For the text-containing cell, return its midpoint in (x, y) coordinate format. 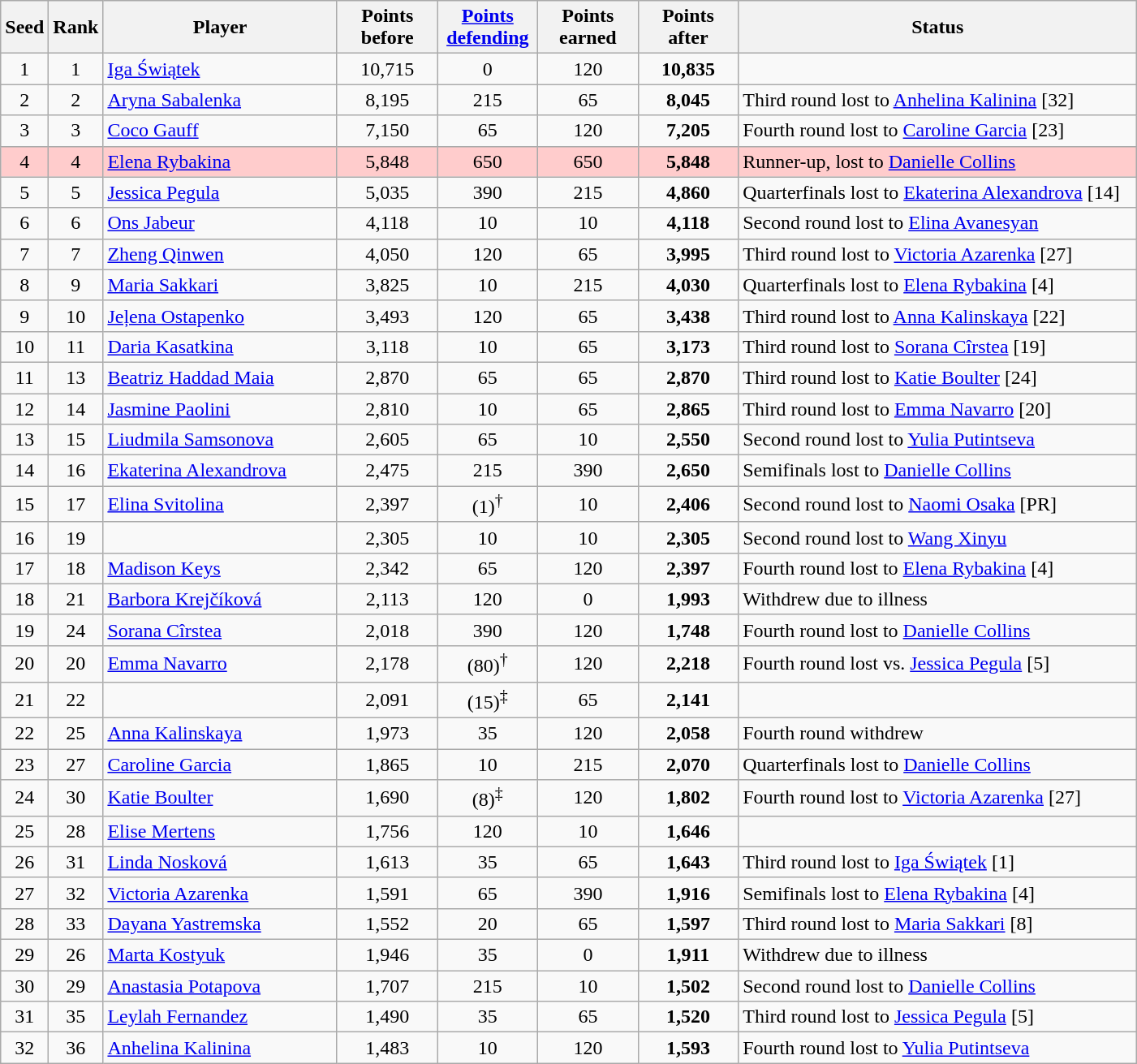
1,911 (688, 955)
Fourth round lost vs. Jessica Pegula [5] (938, 664)
Third round lost to Maria Sakkari [8] (938, 924)
Second round lost to Yulia Putintseva (938, 440)
Barbora Krejčíková (221, 599)
Semifinals lost to Elena Rybakina [4] (938, 893)
1,690 (387, 799)
Anhelina Kalinina (221, 1048)
Second round lost to Elina Avanesyan (938, 223)
Points before (387, 28)
12 (24, 408)
Third round lost to Iga Świątek [1] (938, 862)
8,195 (387, 100)
2,810 (387, 408)
Anastasia Potapova (221, 986)
(15)‡ (488, 700)
Third round lost to Sorana Cîrstea [19] (938, 347)
1,643 (688, 862)
Iga Świątek (221, 69)
4,050 (387, 254)
Runner-up, lost to Danielle Collins (938, 162)
2,605 (387, 440)
Jasmine Paolini (221, 408)
3,825 (387, 285)
Jeļena Ostapenko (221, 316)
2,091 (387, 700)
2,113 (387, 599)
Linda Nosková (221, 862)
Rank (76, 28)
1,591 (387, 893)
1,520 (688, 1017)
1,946 (387, 955)
1,865 (387, 765)
Fourth round lost to Danielle Collins (938, 630)
Second round lost to Wang Xinyu (938, 537)
4,030 (688, 285)
10,835 (688, 69)
2,550 (688, 440)
Zheng Qinwen (221, 254)
Marta Kostyuk (221, 955)
5,035 (387, 192)
Quarterfinals lost to Elena Rybakina [4] (938, 285)
Third round lost to Victoria Azarenka [27] (938, 254)
36 (76, 1048)
1,707 (387, 986)
23 (24, 765)
(80)† (488, 664)
3,995 (688, 254)
2,406 (688, 505)
2,018 (387, 630)
2,342 (387, 568)
Seed (24, 28)
(1)† (488, 505)
1,802 (688, 799)
Elise Mertens (221, 831)
Aryna Sabalenka (221, 100)
Caroline Garcia (221, 765)
Points defending (488, 28)
2,070 (688, 765)
Daria Kasatkina (221, 347)
Jessica Pegula (221, 192)
2,178 (387, 664)
33 (76, 924)
2,650 (688, 471)
Madison Keys (221, 568)
1,973 (387, 734)
3,173 (688, 347)
Victoria Azarenka (221, 893)
Quarterfinals lost to Ekaterina Alexandrova [14] (938, 192)
Elina Svitolina (221, 505)
Elena Rybakina (221, 162)
Player (221, 28)
Third round lost to Emma Navarro [20] (938, 408)
Third round lost to Anhelina Kalinina [32] (938, 100)
1,597 (688, 924)
7,150 (387, 131)
Fourth round lost to Elena Rybakina [4] (938, 568)
1,593 (688, 1048)
Leylah Fernandez (221, 1017)
Fourth round lost to Victoria Azarenka [27] (938, 799)
3,438 (688, 316)
Fourth round withdrew (938, 734)
1,552 (387, 924)
Fourth round lost to Yulia Putintseva (938, 1048)
Third round lost to Jessica Pegula [5] (938, 1017)
Maria Sakkari (221, 285)
Second round lost to Danielle Collins (938, 986)
1,646 (688, 831)
2,218 (688, 664)
3,493 (387, 316)
1,613 (387, 862)
Third round lost to Anna Kalinskaya [22] (938, 316)
Sorana Cîrstea (221, 630)
Beatriz Haddad Maia (221, 377)
Second round lost to Naomi Osaka [PR] (938, 505)
1,483 (387, 1048)
Fourth round lost to Caroline Garcia [23] (938, 131)
Katie Boulter (221, 799)
Semifinals lost to Danielle Collins (938, 471)
1,748 (688, 630)
7,205 (688, 131)
1,756 (387, 831)
Status (938, 28)
(8)‡ (488, 799)
2,865 (688, 408)
2,058 (688, 734)
2,141 (688, 700)
Ekaterina Alexandrova (221, 471)
Emma Navarro (221, 664)
1,490 (387, 1017)
Quarterfinals lost to Danielle Collins (938, 765)
3,118 (387, 347)
Coco Gauff (221, 131)
Ons Jabeur (221, 223)
1,993 (688, 599)
2,475 (387, 471)
4,860 (688, 192)
8,045 (688, 100)
10,715 (387, 69)
8 (24, 285)
Third round lost to Katie Boulter [24] (938, 377)
Points after (688, 28)
Anna Kalinskaya (221, 734)
Dayana Yastremska (221, 924)
1,916 (688, 893)
Points earned (588, 28)
Liudmila Samsonova (221, 440)
1,502 (688, 986)
